Identify which cell holds the provided text, then report its (X, Y) central coordinate. 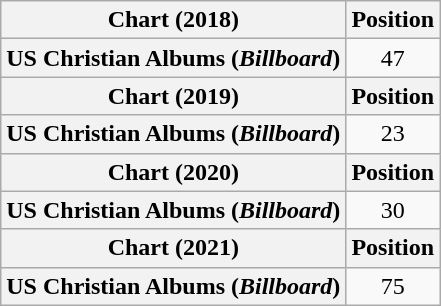
47 (393, 58)
30 (393, 210)
Chart (2018) (174, 20)
75 (393, 286)
Chart (2021) (174, 248)
Chart (2019) (174, 96)
Chart (2020) (174, 172)
23 (393, 134)
